Output the [X, Y] coordinate of the center of the cell containing the given text.  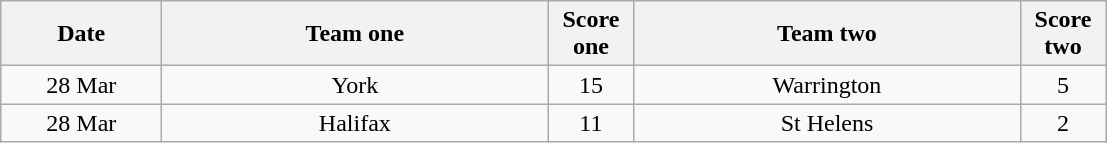
Team one [355, 34]
Team two [827, 34]
Score two [1063, 34]
Score one [591, 34]
5 [1063, 85]
Date [82, 34]
York [355, 85]
St Helens [827, 123]
Halifax [355, 123]
2 [1063, 123]
11 [591, 123]
Warrington [827, 85]
15 [591, 85]
